Search for the cell housing the specified text and yield its (x, y) center coordinate. 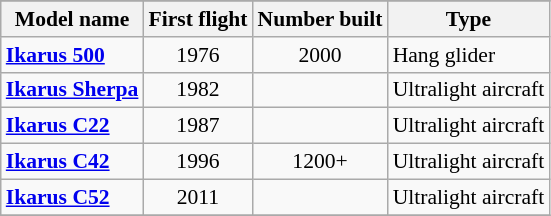
2000 (320, 55)
Hang glider (469, 55)
Ikarus C42 (72, 162)
Ikarus 500 (72, 55)
1987 (198, 126)
Number built (320, 19)
Type (469, 19)
1200+ (320, 162)
Ikarus C52 (72, 197)
1976 (198, 55)
Model name (72, 19)
1982 (198, 90)
Ikarus C22 (72, 126)
First flight (198, 19)
1996 (198, 162)
Ikarus Sherpa (72, 90)
2011 (198, 197)
